Locate the cell with the specified text and output its [x, y] center coordinate. 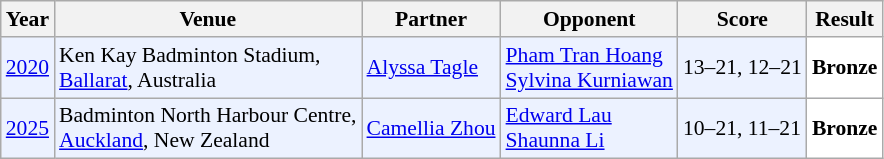
Ken Kay Badminton Stadium,Ballarat, Australia [208, 68]
Partner [432, 19]
Score [742, 19]
Alyssa Tagle [432, 68]
Result [845, 19]
2025 [28, 128]
Camellia Zhou [432, 128]
2020 [28, 68]
Pham Tran Hoang Sylvina Kurniawan [590, 68]
Year [28, 19]
Edward Lau Shaunna Li [590, 128]
13–21, 12–21 [742, 68]
Opponent [590, 19]
10–21, 11–21 [742, 128]
Venue [208, 19]
Badminton North Harbour Centre,Auckland, New Zealand [208, 128]
